Find where the given text appears and provide that cell's center as [X, Y] coordinate. 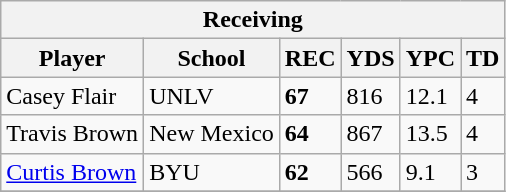
62 [310, 172]
9.1 [430, 172]
Curtis Brown [72, 172]
64 [310, 134]
Travis Brown [72, 134]
YPC [430, 58]
Receiving [253, 20]
REC [310, 58]
New Mexico [212, 134]
867 [370, 134]
566 [370, 172]
TD [483, 58]
BYU [212, 172]
UNLV [212, 96]
Casey Flair [72, 96]
67 [310, 96]
3 [483, 172]
13.5 [430, 134]
School [212, 58]
12.1 [430, 96]
Player [72, 58]
816 [370, 96]
YDS [370, 58]
